Search for the cell housing the specified text and yield its (X, Y) center coordinate. 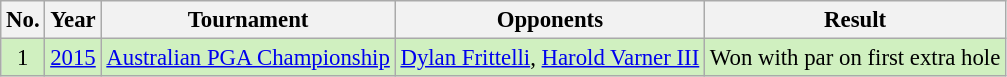
Won with par on first extra hole (856, 58)
2015 (73, 58)
Opponents (550, 20)
1 (23, 58)
Year (73, 20)
No. (23, 20)
Result (856, 20)
Australian PGA Championship (248, 58)
Tournament (248, 20)
Dylan Frittelli, Harold Varner III (550, 58)
